Detect which cell encompasses the target text, then output its (X, Y) center coordinate. 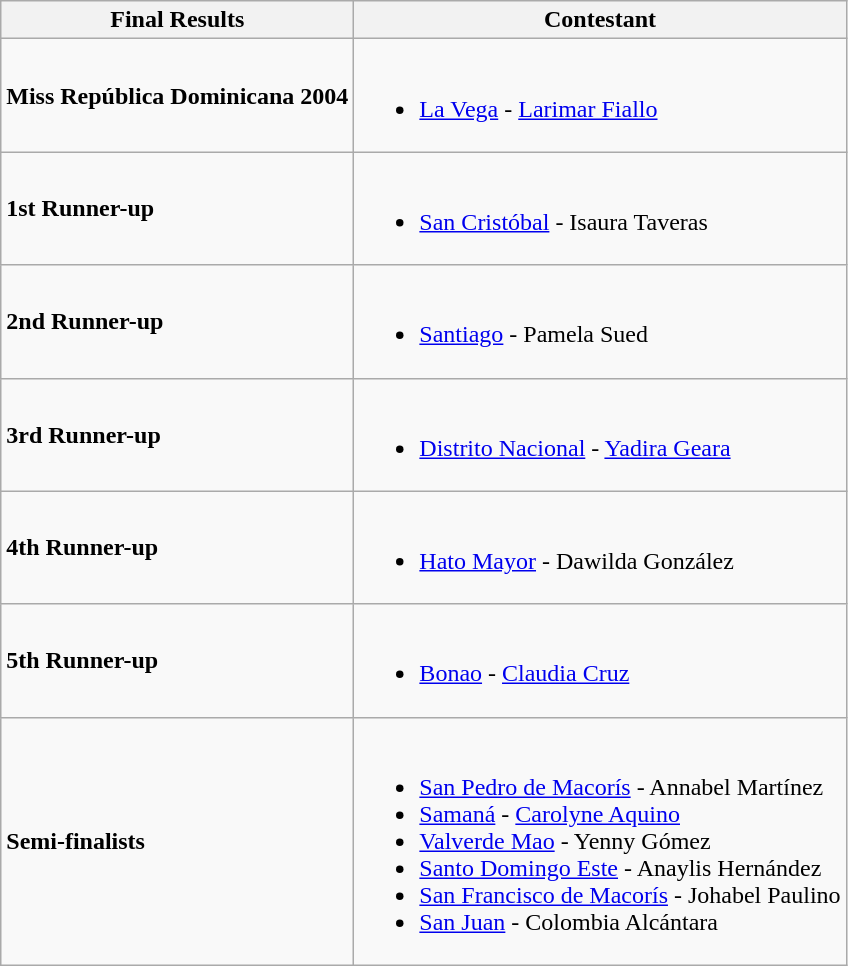
Santiago - Pamela Sued (600, 322)
3rd Runner-up (178, 434)
1st Runner-up (178, 208)
Miss República Dominicana 2004 (178, 96)
Final Results (178, 20)
Contestant (600, 20)
Semi-finalists (178, 841)
5th Runner-up (178, 660)
La Vega - Larimar Fiallo (600, 96)
4th Runner-up (178, 548)
Distrito Nacional - Yadira Geara (600, 434)
2nd Runner-up (178, 322)
Bonao - Claudia Cruz (600, 660)
Hato Mayor - Dawilda González (600, 548)
San Cristóbal - Isaura Taveras (600, 208)
